Output the (x, y) coordinate of the center of the cell containing the given text.  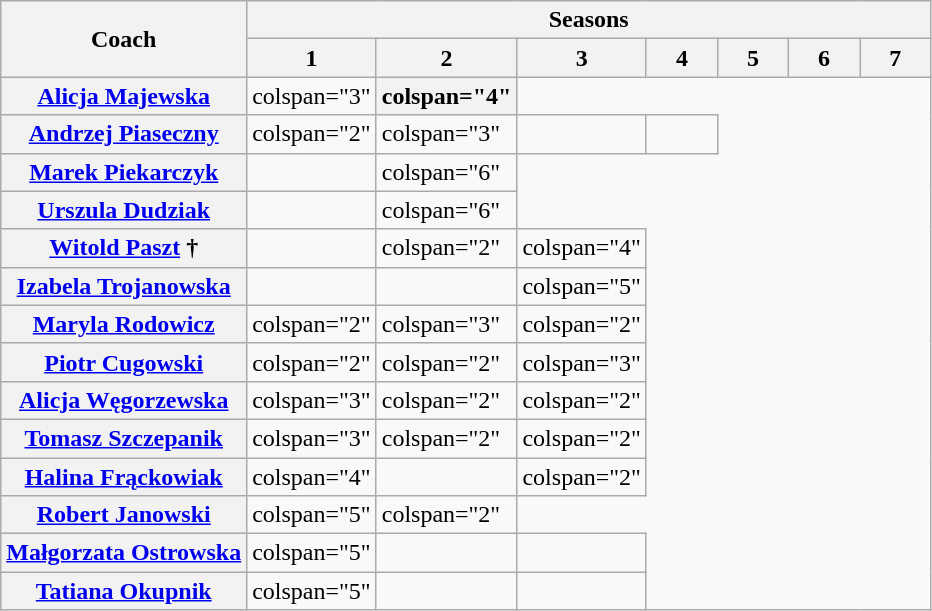
4 (682, 58)
Seasons (589, 20)
Tatiana Okupnik (124, 591)
Robert Janowski (124, 515)
Małgorzata Ostrowska (124, 553)
Urszula Dudziak (124, 210)
Witold Paszt † (124, 248)
Piotr Cugowski (124, 362)
Coach (124, 39)
3 (582, 58)
Alicja Węgorzewska (124, 400)
Halina Frąckowiak (124, 477)
Andrzej Piaseczny (124, 134)
Marek Piekarczyk (124, 172)
Alicja Majewska (124, 96)
1 (312, 58)
7 (896, 58)
2 (446, 58)
5 (754, 58)
Izabela Trojanowska (124, 286)
Tomasz Szczepanik (124, 438)
Maryla Rodowicz (124, 324)
6 (824, 58)
